Return the [X, Y] coordinate for the center point of the cell that contains the specified text.  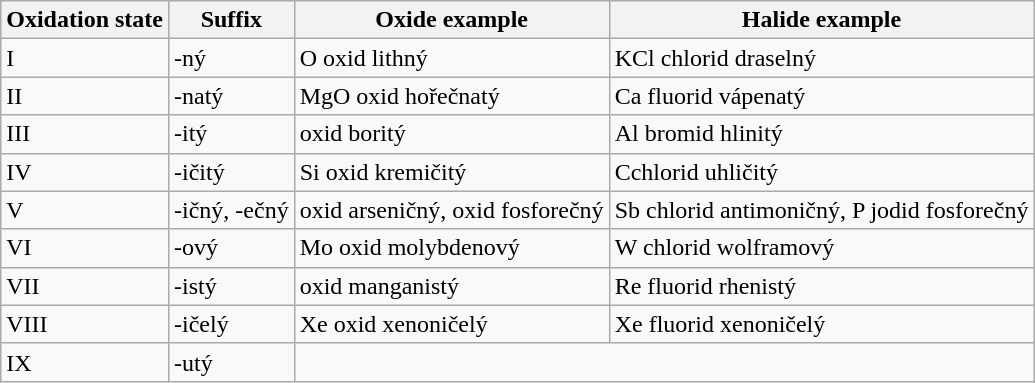
Halide example [822, 20]
-utý [231, 362]
-ičný, -ečný [231, 210]
Si oxid kremičitý [452, 172]
VI [85, 248]
-ový [231, 248]
-ný [231, 58]
Ca fluorid vápenatý [822, 96]
O oxid lithný [452, 58]
-itý [231, 134]
V [85, 210]
VII [85, 286]
Re fluorid rhenistý [822, 286]
Oxide example [452, 20]
KCl chlorid draselný [822, 58]
oxid manganistý [452, 286]
-ičelý [231, 324]
II [85, 96]
-ičitý [231, 172]
Suffix [231, 20]
IV [85, 172]
Oxidation state [85, 20]
IX [85, 362]
Xe fluorid xenoničelý [822, 324]
W chlorid wolframový [822, 248]
VIII [85, 324]
oxid arseničný, oxid fosforečný [452, 210]
-natý [231, 96]
Sb chlorid antimoničný, P jodid fosforečný [822, 210]
Mo oxid molybdenový [452, 248]
I [85, 58]
MgO oxid hořečnatý [452, 96]
Al bromid hlinitý [822, 134]
oxid boritý [452, 134]
-istý [231, 286]
Cchlorid uhličitý [822, 172]
Xe oxid xenoničelý [452, 324]
III [85, 134]
